Locate the cell with the specified text and output its [X, Y] center coordinate. 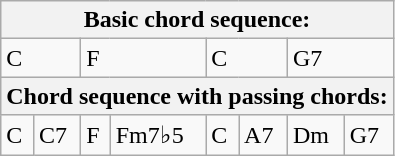
A7 [264, 135]
Fm7♭5 [158, 135]
Dm [316, 135]
Basic chord sequence: [197, 20]
Chord sequence with passing chords: [197, 96]
C7 [56, 135]
